Find where the given text appears and provide that cell's center as [X, Y] coordinate. 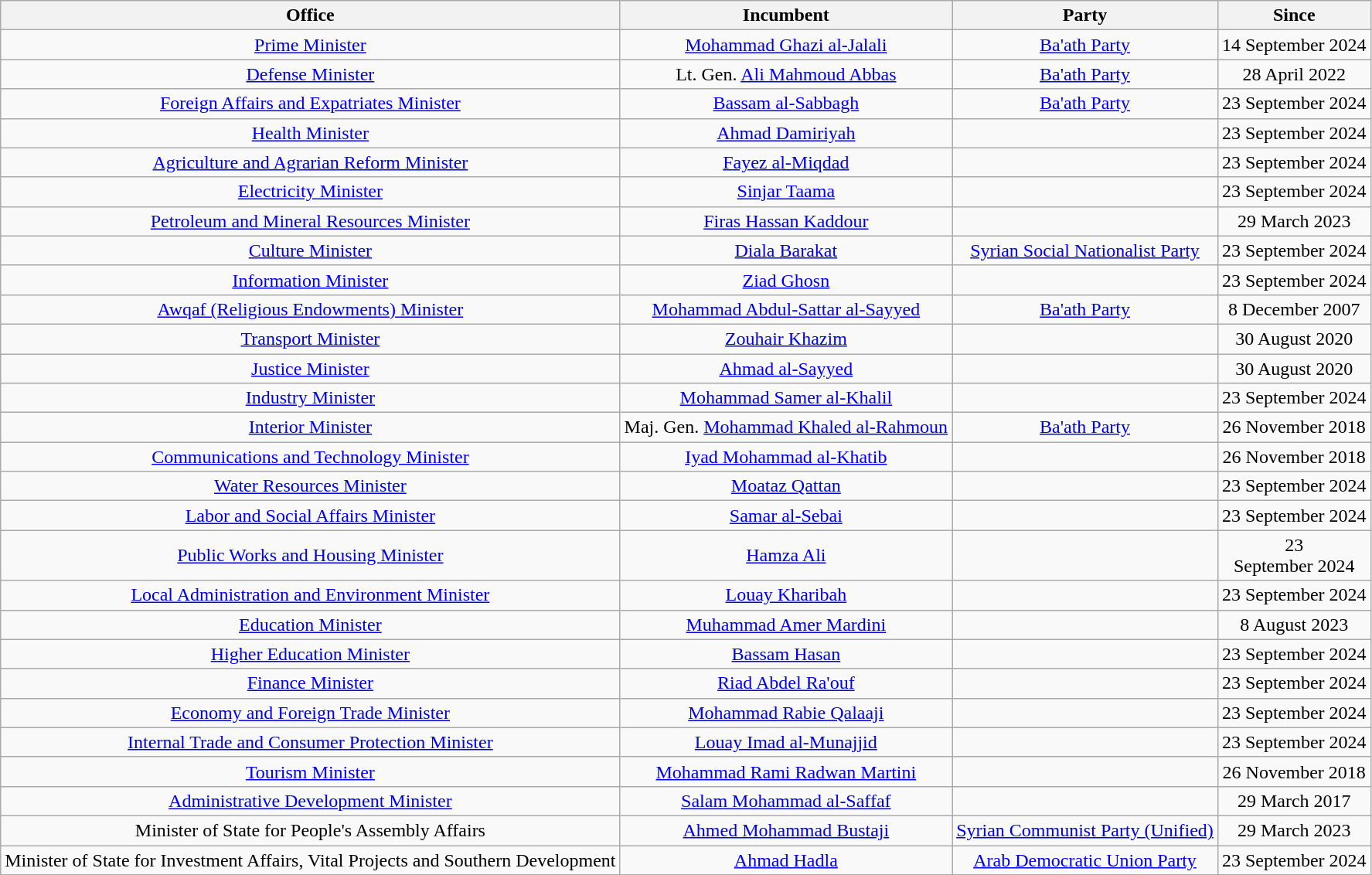
Louay Imad al-Munajjid [786, 742]
Lt. Gen. Ali Mahmoud Abbas [786, 74]
Justice Minister [311, 369]
Zouhair Khazim [786, 339]
Diala Barakat [786, 250]
Moataz Qattan [786, 486]
Transport Minister [311, 339]
Administrative Development Minister [311, 801]
Information Minister [311, 280]
Culture Minister [311, 250]
14 September 2024 [1294, 45]
Firas Hassan Kaddour [786, 221]
Mohammad Rabie Qalaaji [786, 713]
Minister of State for Investment Affairs, Vital Projects and Southern Development [311, 860]
Incumbent [786, 15]
Sinjar Taama [786, 192]
Prime Minister [311, 45]
Bassam al-Sabbagh [786, 104]
Foreign Affairs and Expatriates Minister [311, 104]
Ahmad Damiriyah [786, 133]
Party [1085, 15]
Mohammad Rami Radwan Martini [786, 771]
Louay Kharibah [786, 595]
Syrian Communist Party (Unified) [1085, 830]
Higher Education Minister [311, 654]
28 April 2022 [1294, 74]
Ahmad al-Sayyed [786, 369]
Syrian Social Nationalist Party [1085, 250]
Maj. Gen. Mohammad Khaled al-Rahmoun [786, 427]
29 March 2017 [1294, 801]
Economy and Foreign Trade Minister [311, 713]
Mohammad Samer al-Khalil [786, 398]
Internal Trade and Consumer Protection Minister [311, 742]
Office [311, 15]
Mohammad Abdul-Sattar al-Sayyed [786, 309]
Labor and Social Affairs Minister [311, 516]
Mohammad Ghazi al-Jalali [786, 45]
Education Minister [311, 625]
Minister of State for People's Assembly Affairs [311, 830]
Iyad Mohammad al-Khatib [786, 457]
Fayez al-Miqdad [786, 162]
Muhammad Amer Mardini [786, 625]
Awqaf (Religious Endowments) Minister [311, 309]
Health Minister [311, 133]
Interior Minister [311, 427]
Ahmad Hadla [786, 860]
23September 2024 [1294, 555]
Agriculture and Agrarian Reform Minister [311, 162]
Communications and Technology Minister [311, 457]
Since [1294, 15]
Defense Minister [311, 74]
Public Works and Housing Minister [311, 555]
Local Administration and Environment Minister [311, 595]
Industry Minister [311, 398]
Tourism Minister [311, 771]
Finance Minister [311, 683]
Hamza Ali [786, 555]
Ahmed Mohammad Bustaji [786, 830]
Samar al-Sebai [786, 516]
Salam Mohammad al-Saffaf [786, 801]
8 December 2007 [1294, 309]
8 August 2023 [1294, 625]
Ziad Ghosn [786, 280]
Riad Abdel Ra'ouf [786, 683]
Bassam Hasan [786, 654]
Water Resources Minister [311, 486]
Petroleum and Mineral Resources Minister [311, 221]
Electricity Minister [311, 192]
Arab Democratic Union Party [1085, 860]
